Return the [x, y] coordinate for the center point of the cell that contains the specified text.  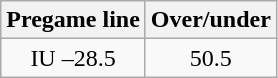
Over/under [210, 20]
Pregame line [74, 20]
IU –28.5 [74, 58]
50.5 [210, 58]
